Detect which cell encompasses the target text, then output its (x, y) center coordinate. 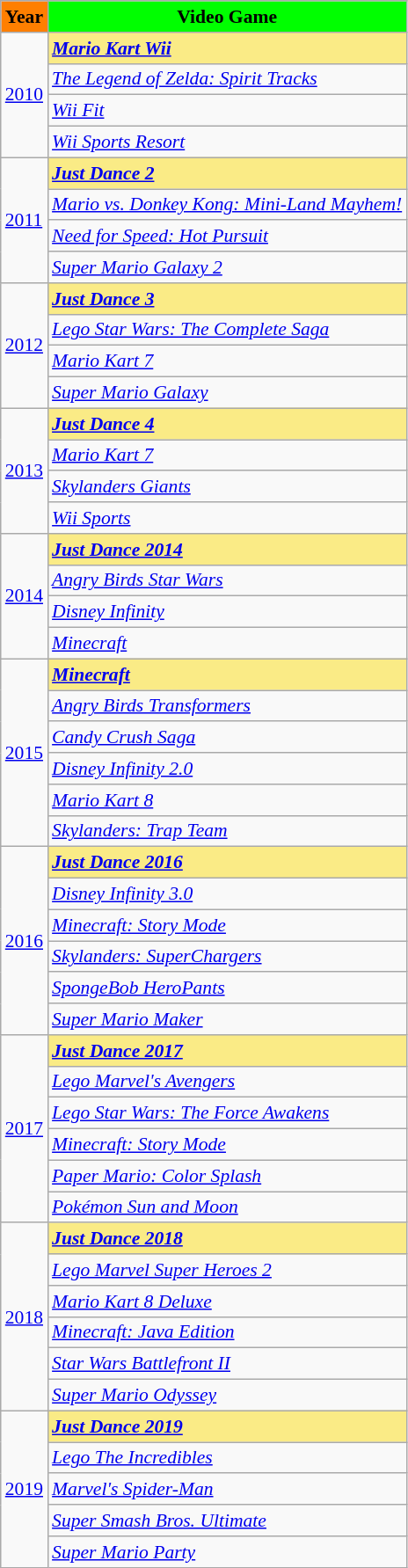
Just Dance 4 (227, 424)
Skylanders: SuperChargers (227, 957)
Minecraft: Java Edition (227, 1332)
2013 (25, 470)
Just Dance 3 (227, 299)
Just Dance 2014 (227, 550)
Skylanders: Trap Team (227, 831)
Super Mario Party (227, 1552)
Wii Sports (227, 518)
2010 (25, 95)
Just Dance 2019 (227, 1426)
Angry Birds Transformers (227, 706)
Lego Marvel's Avengers (227, 1082)
Super Mario Galaxy (227, 393)
2015 (25, 753)
Video Game (227, 17)
2017 (25, 1129)
Lego Marvel Super Heroes 2 (227, 1270)
Marvel's Spider-Man (227, 1490)
Mario Kart Wii (227, 48)
2019 (25, 1489)
Mario Kart 8 Deluxe (227, 1302)
Super Mario Maker (227, 1019)
Just Dance 2018 (227, 1239)
Wii Fit (227, 111)
Mario Kart 8 (227, 800)
Wii Sports Resort (227, 142)
Need for Speed: Hot Pursuit (227, 237)
Super Mario Odyssey (227, 1396)
2014 (25, 596)
Candy Crush Saga (227, 738)
SpongeBob HeroPants (227, 988)
Just Dance 2 (227, 173)
The Legend of Zelda: Spirit Tracks (227, 79)
Disney Infinity (227, 612)
Paper Mario: Color Splash (227, 1176)
Lego Star Wars: The Complete Saga (227, 330)
Star Wars Battlefront II (227, 1364)
Disney Infinity 3.0 (227, 894)
Just Dance 2017 (227, 1051)
Year (25, 17)
Disney Infinity 2.0 (227, 769)
2016 (25, 941)
Just Dance 2016 (227, 863)
Pokémon Sun and Moon (227, 1207)
Angry Birds Star Wars (227, 580)
2018 (25, 1317)
Super Mario Galaxy 2 (227, 267)
Lego The Incredibles (227, 1458)
Mario vs. Donkey Kong: Mini-Land Mayhem! (227, 205)
2012 (25, 346)
Super Smash Bros. Ultimate (227, 1521)
2011 (25, 220)
Lego Star Wars: The Force Awakens (227, 1113)
Skylanders Giants (227, 487)
